Locate the cell with the specified text and output its (x, y) center coordinate. 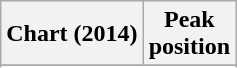
Chart (2014) (72, 34)
Peakposition (189, 34)
